Determine the (X, Y) coordinate at the center of the cell enclosing the given text.  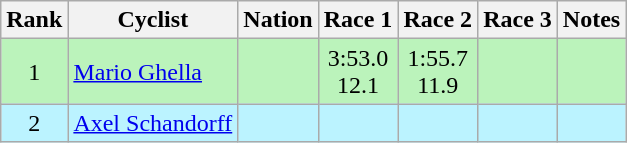
1:55.711.9 (438, 72)
2 (34, 123)
Cyclist (153, 20)
Nation (278, 20)
1 (34, 72)
Notes (591, 20)
Race 3 (518, 20)
Mario Ghella (153, 72)
Axel Schandorff (153, 123)
Rank (34, 20)
Race 1 (358, 20)
Race 2 (438, 20)
3:53.012.1 (358, 72)
